Detect which cell encompasses the target text, then output its [X, Y] center coordinate. 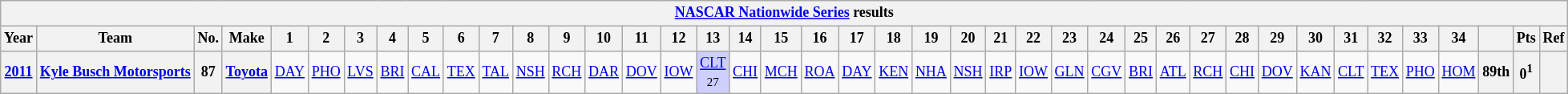
89th [1496, 72]
16 [819, 39]
Team [115, 39]
30 [1315, 39]
CGV [1106, 72]
31 [1352, 39]
27 [1208, 39]
26 [1173, 39]
Make [247, 39]
8 [531, 39]
No. [208, 39]
4 [393, 39]
18 [894, 39]
32 [1385, 39]
CLT [1352, 72]
33 [1420, 39]
14 [746, 39]
87 [208, 72]
1 [289, 39]
HOM [1459, 72]
34 [1459, 39]
CLT27 [713, 72]
17 [857, 39]
NASCAR Nationwide Series results [784, 13]
KAN [1315, 72]
12 [678, 39]
KEN [894, 72]
22 [1034, 39]
19 [932, 39]
23 [1069, 39]
24 [1106, 39]
01 [1526, 72]
7 [495, 39]
10 [604, 39]
15 [781, 39]
2011 [19, 72]
Year [19, 39]
13 [713, 39]
29 [1277, 39]
GLN [1069, 72]
CAL [426, 72]
Toyota [247, 72]
TAL [495, 72]
3 [361, 39]
2 [325, 39]
9 [567, 39]
Kyle Busch Motorsports [115, 72]
NHA [932, 72]
ROA [819, 72]
Pts [1526, 39]
28 [1243, 39]
11 [641, 39]
25 [1142, 39]
MCH [781, 72]
IRP [1000, 72]
6 [461, 39]
ATL [1173, 72]
20 [968, 39]
Ref [1554, 39]
5 [426, 39]
LVS [361, 72]
DAR [604, 72]
21 [1000, 39]
